From the cell containing the given text, extract its center point as (x, y) coordinate. 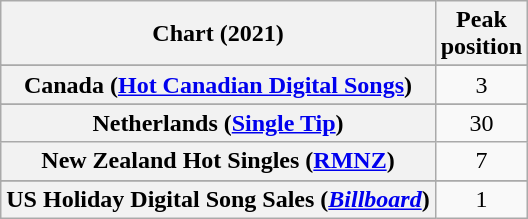
7 (481, 161)
30 (481, 123)
3 (481, 85)
Peakposition (481, 34)
New Zealand Hot Singles (RMNZ) (218, 161)
Chart (2021) (218, 34)
US Holiday Digital Song Sales (Billboard) (218, 199)
1 (481, 199)
Canada (Hot Canadian Digital Songs) (218, 85)
Netherlands (Single Tip) (218, 123)
